Capture the cell that displays the provided text and extract its (X, Y) central coordinate. 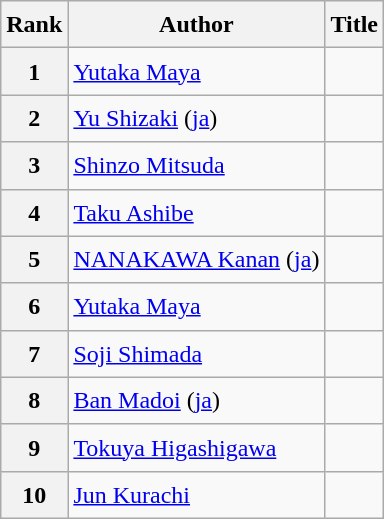
3 (34, 166)
1 (34, 72)
8 (34, 400)
Jun Kurachi (196, 494)
Ban Madoi (ja) (196, 400)
Author (196, 24)
Shinzo Mitsuda (196, 166)
6 (34, 306)
2 (34, 118)
NANAKAWA Kanan (ja) (196, 260)
10 (34, 494)
7 (34, 354)
Rank (34, 24)
5 (34, 260)
Tokuya Higashigawa (196, 448)
Taku Ashibe (196, 212)
Title (354, 24)
9 (34, 448)
4 (34, 212)
Yu Shizaki (ja) (196, 118)
Soji Shimada (196, 354)
